Output the (X, Y) coordinate of the center of the cell containing the given text.  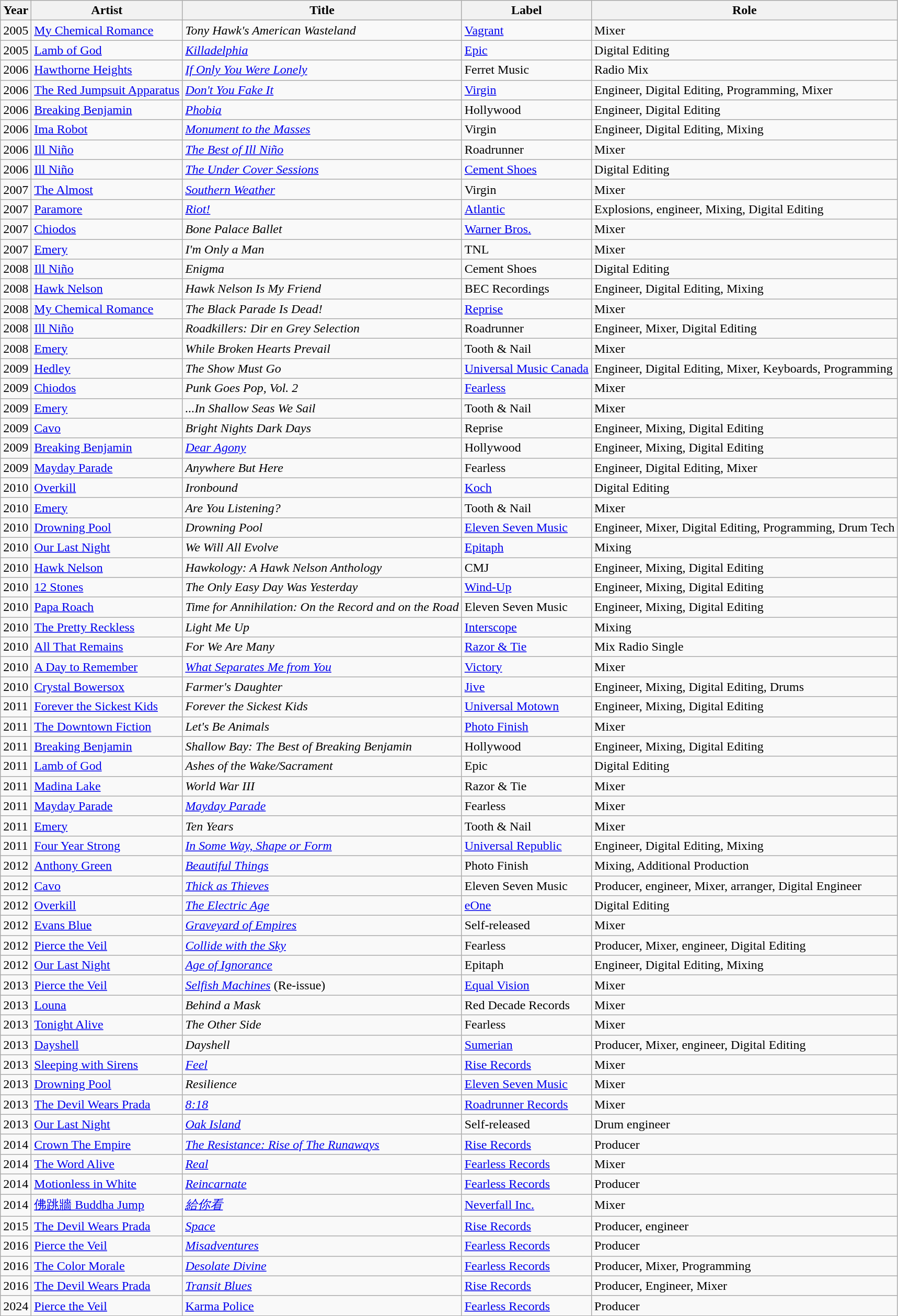
The Black Parade Is Dead! (322, 309)
Transit Blues (322, 1286)
The Show Must Go (322, 368)
eOne (526, 906)
Drum engineer (745, 1124)
Oak Island (322, 1124)
The Red Jumpsuit Apparatus (107, 90)
Hawkology: A Hawk Nelson Anthology (322, 567)
Victory (526, 667)
Crown The Empire (107, 1144)
CMJ (526, 567)
Evans Blue (107, 926)
Motionless in White (107, 1184)
Behind a Mask (322, 1005)
The Electric Age (322, 906)
Madina Lake (107, 786)
Desolate Divine (322, 1266)
If Only You Were Lonely (322, 70)
Engineer, Mixer, Digital Editing (745, 329)
We Will All Evolve (322, 547)
Punk Goes Pop, Vol. 2 (322, 388)
Four Year Strong (107, 846)
Universal Music Canada (526, 368)
Producer, Engineer, Mixer (745, 1286)
Warner Bros. (526, 229)
Tony Hawk's American Wasteland (322, 30)
Papa Roach (107, 607)
Engineer, Digital Editing, Mixer (745, 468)
Sumerian (526, 1045)
Collide with the Sky (322, 945)
Producer, engineer, Mixer, arranger, Digital Engineer (745, 886)
Ferret Music (526, 70)
A Day to Remember (107, 667)
Karma Police (322, 1306)
The Under Cover Sessions (322, 169)
The Almost (107, 189)
Riot! (322, 209)
Space (322, 1226)
Hawk Nelson Is My Friend (322, 289)
Roadrunner Records (526, 1104)
Misadventures (322, 1246)
Jive (526, 687)
Farmer's Daughter (322, 687)
Vagrant (526, 30)
Ima Robot (107, 130)
Don't You Fake It (322, 90)
Crystal Bowersox (107, 687)
Time for Annihilation: On the Record and on the Road (322, 607)
Shallow Bay: The Best of Breaking Benjamin (322, 746)
For We Are Many (322, 647)
Killadelphia (322, 50)
Phobia (322, 110)
Artist (107, 10)
Let's Be Animals (322, 726)
Roadkillers: Dir en Grey Selection (322, 329)
Beautiful Things (322, 865)
2024 (16, 1306)
Radio Mix (745, 70)
Bone Palace Ballet (322, 229)
8:18 (322, 1104)
Ten Years (322, 826)
Southern Weather (322, 189)
Feel (322, 1065)
World War III (322, 786)
Hedley (107, 368)
Year (16, 10)
Light Me Up (322, 627)
Selfish Machines (Re-issue) (322, 985)
Explosions, engineer, Mixing, Digital Editing (745, 209)
佛跳牆 Buddha Jump (107, 1205)
Mixing, Additional Production (745, 865)
2015 (16, 1226)
Mix Radio Single (745, 647)
Age of Ignorance (322, 965)
Tonight Alive (107, 1025)
Label (526, 10)
Enigma (322, 269)
Koch (526, 488)
Equal Vision (526, 985)
The Resistance: Rise of The Runaways (322, 1144)
Atlantic (526, 209)
Real (322, 1164)
Universal Republic (526, 846)
While Broken Hearts Prevail (322, 349)
Paramore (107, 209)
Anthony Green (107, 865)
Thick as Thieves (322, 886)
Engineer, Digital Editing (745, 110)
給你看 (322, 1205)
Wind-Up (526, 587)
I'm Only a Man (322, 249)
...In Shallow Seas We Sail (322, 408)
Bright Nights Dark Days (322, 428)
Producer, Mixer, Programming (745, 1266)
The Only Easy Day Was Yesterday (322, 587)
The Color Morale (107, 1266)
Louna (107, 1005)
Role (745, 10)
Ashes of the Wake/Sacrament (322, 766)
Interscope (526, 627)
The Best of Ill Niño (322, 149)
Neverfall Inc. (526, 1205)
Hawthorne Heights (107, 70)
BEC Recordings (526, 289)
In Some Way, Shape or Form (322, 846)
Dear Agony (322, 448)
Title (322, 10)
Are You Listening? (322, 507)
Ironbound (322, 488)
The Pretty Reckless (107, 627)
Resilience (322, 1084)
Producer, engineer (745, 1226)
What Separates Me from You (322, 667)
Engineer, Digital Editing, Mixer, Keyboards, Programming (745, 368)
Reincarnate (322, 1184)
Sleeping with Sirens (107, 1065)
Universal Motown (526, 707)
The Downtown Fiction (107, 726)
All That Remains (107, 647)
Engineer, Mixer, Digital Editing, Programming, Drum Tech (745, 527)
The Other Side (322, 1025)
12 Stones (107, 587)
Graveyard of Empires (322, 926)
Red Decade Records (526, 1005)
Monument to the Masses (322, 130)
Anywhere But Here (322, 468)
Engineer, Digital Editing, Programming, Mixer (745, 90)
TNL (526, 249)
The Word Alive (107, 1164)
Engineer, Mixing, Digital Editing, Drums (745, 687)
